From the cell containing the given text, extract its center point as (x, y) coordinate. 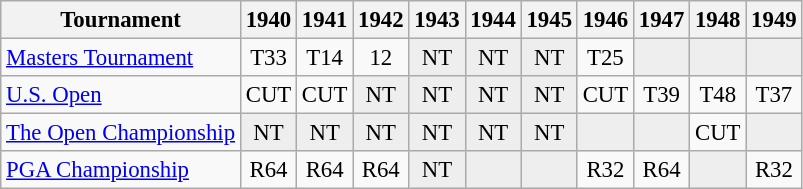
12 (381, 58)
1942 (381, 20)
1947 (661, 20)
The Open Championship (121, 133)
Masters Tournament (121, 58)
PGA Championship (121, 170)
U.S. Open (121, 95)
T25 (605, 58)
T37 (774, 95)
1946 (605, 20)
1944 (493, 20)
T14 (325, 58)
1945 (549, 20)
1949 (774, 20)
Tournament (121, 20)
1943 (437, 20)
1941 (325, 20)
T33 (268, 58)
1940 (268, 20)
T39 (661, 95)
1948 (718, 20)
T48 (718, 95)
